Scan for the cell matching the given text and deliver its [X, Y] coordinate at center. 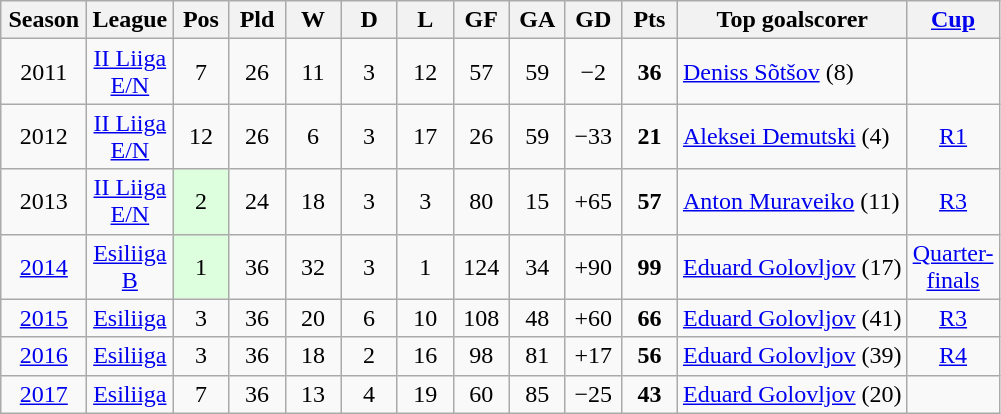
Cup [953, 20]
60 [481, 394]
+60 [593, 318]
48 [537, 318]
2013 [44, 202]
Esiliiga B [130, 266]
GA [537, 20]
Pld [257, 20]
−2 [593, 72]
10 [425, 318]
Anton Muraveiko (11) [792, 202]
Pts [649, 20]
80 [481, 202]
Pos [201, 20]
13 [313, 394]
2012 [44, 136]
34 [537, 266]
24 [257, 202]
R4 [953, 356]
81 [537, 356]
56 [649, 356]
Season [44, 20]
124 [481, 266]
108 [481, 318]
32 [313, 266]
85 [537, 394]
Eduard Golovljov (41) [792, 318]
Deniss Sõtšov (8) [792, 72]
15 [537, 202]
League [130, 20]
17 [425, 136]
11 [313, 72]
−25 [593, 394]
Eduard Golovljov (20) [792, 394]
R1 [953, 136]
16 [425, 356]
L [425, 20]
Eduard Golovljov (39) [792, 356]
Eduard Golovljov (17) [792, 266]
98 [481, 356]
−33 [593, 136]
2017 [44, 394]
D [369, 20]
4 [369, 394]
GF [481, 20]
2011 [44, 72]
Aleksei Demutski (4) [792, 136]
2015 [44, 318]
+90 [593, 266]
+17 [593, 356]
W [313, 20]
2014 [44, 266]
99 [649, 266]
43 [649, 394]
19 [425, 394]
+65 [593, 202]
2016 [44, 356]
Quarter-finals [953, 266]
21 [649, 136]
Top goalscorer [792, 20]
GD [593, 20]
20 [313, 318]
66 [649, 318]
